Capture the cell that displays the provided text and extract its [x, y] central coordinate. 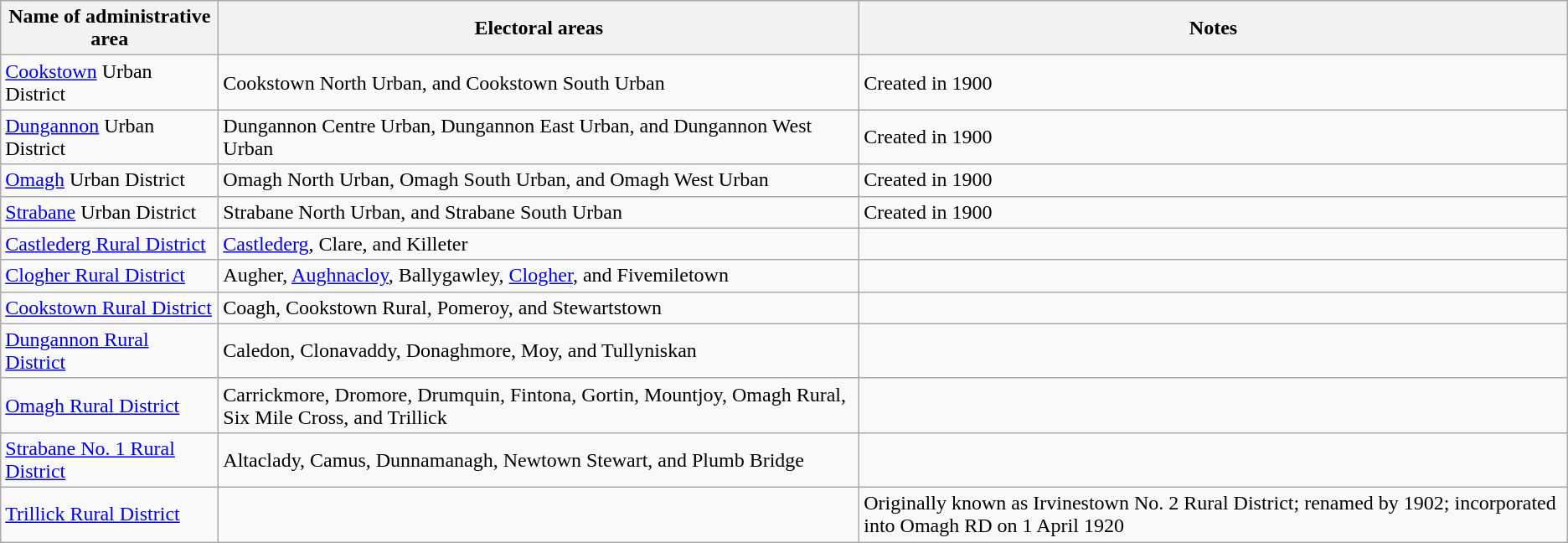
Cookstown Urban District [110, 82]
Castlederg, Clare, and Killeter [539, 244]
Dungannon Urban District [110, 137]
Omagh North Urban, Omagh South Urban, and Omagh West Urban [539, 180]
Originally known as Irvinestown No. 2 Rural District; renamed by 1902; incorporated into Omagh RD on 1 April 1920 [1214, 515]
Cookstown Rural District [110, 308]
Coagh, Cookstown Rural, Pomeroy, and Stewartstown [539, 308]
Carrickmore, Dromore, Drumquin, Fintona, Gortin, Mountjoy, Omagh Rural, Six Mile Cross, and Trillick [539, 406]
Altaclady, Camus, Dunnamanagh, Newtown Stewart, and Plumb Bridge [539, 459]
Dungannon Centre Urban, Dungannon East Urban, and Dungannon West Urban [539, 137]
Clogher Rural District [110, 276]
Augher, Aughnacloy, Ballygawley, Clogher, and Fivemiletown [539, 276]
Trillick Rural District [110, 515]
Dungannon Rural District [110, 350]
Caledon, Clonavaddy, Donaghmore, Moy, and Tullyniskan [539, 350]
Omagh Urban District [110, 180]
Strabane No. 1 Rural District [110, 459]
Omagh Rural District [110, 406]
Notes [1214, 28]
Castlederg Rural District [110, 244]
Strabane North Urban, and Strabane South Urban [539, 212]
Electoral areas [539, 28]
Cookstown North Urban, and Cookstown South Urban [539, 82]
Name of administrative area [110, 28]
Strabane Urban District [110, 212]
